Provide the [x, y] coordinate of the cell's center where the given text is located.  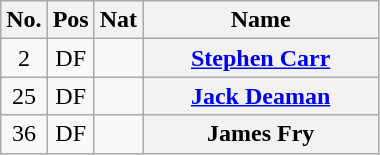
Pos [70, 20]
Jack Deaman [261, 96]
James Fry [261, 134]
No. [24, 20]
Name [261, 20]
36 [24, 134]
Nat [118, 20]
2 [24, 58]
25 [24, 96]
Stephen Carr [261, 58]
